Provide the [X, Y] coordinate of the cell's center where the given text is located.  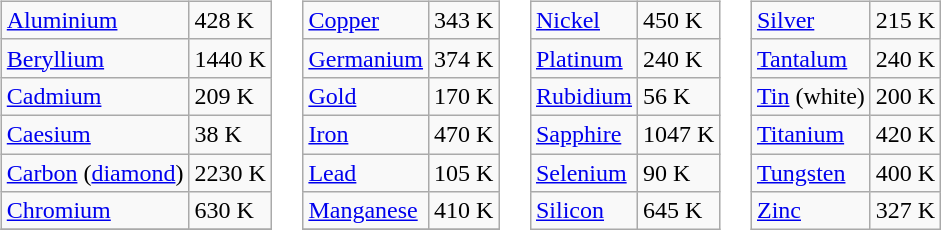
Selenium [584, 173]
209 K [230, 96]
Copper [366, 20]
Germanium [366, 58]
Iron [366, 134]
Caesium [95, 134]
327 K [905, 211]
Beryllium [95, 58]
Tungsten [810, 173]
Platinum [584, 58]
420 K [905, 134]
38 K [230, 134]
1440 K [230, 58]
Cadmium [95, 96]
Aluminium [95, 20]
Silver [810, 20]
343 K [464, 20]
170 K [464, 96]
Chromium [95, 211]
Manganese [366, 211]
Titanium [810, 134]
Sapphire [584, 134]
450 K [679, 20]
Gold [366, 96]
Carbon (diamond) [95, 173]
200 K [905, 96]
470 K [464, 134]
Lead [366, 173]
Zinc [810, 211]
645 K [679, 211]
90 K [679, 173]
2230 K [230, 173]
630 K [230, 211]
1047 K [679, 134]
374 K [464, 58]
Silicon [584, 211]
Tin (white) [810, 96]
105 K [464, 173]
410 K [464, 211]
56 K [679, 96]
Tantalum [810, 58]
Nickel [584, 20]
215 K [905, 20]
Rubidium [584, 96]
428 K [230, 20]
400 K [905, 173]
